Return [x, y] of the center of cell containing provided text 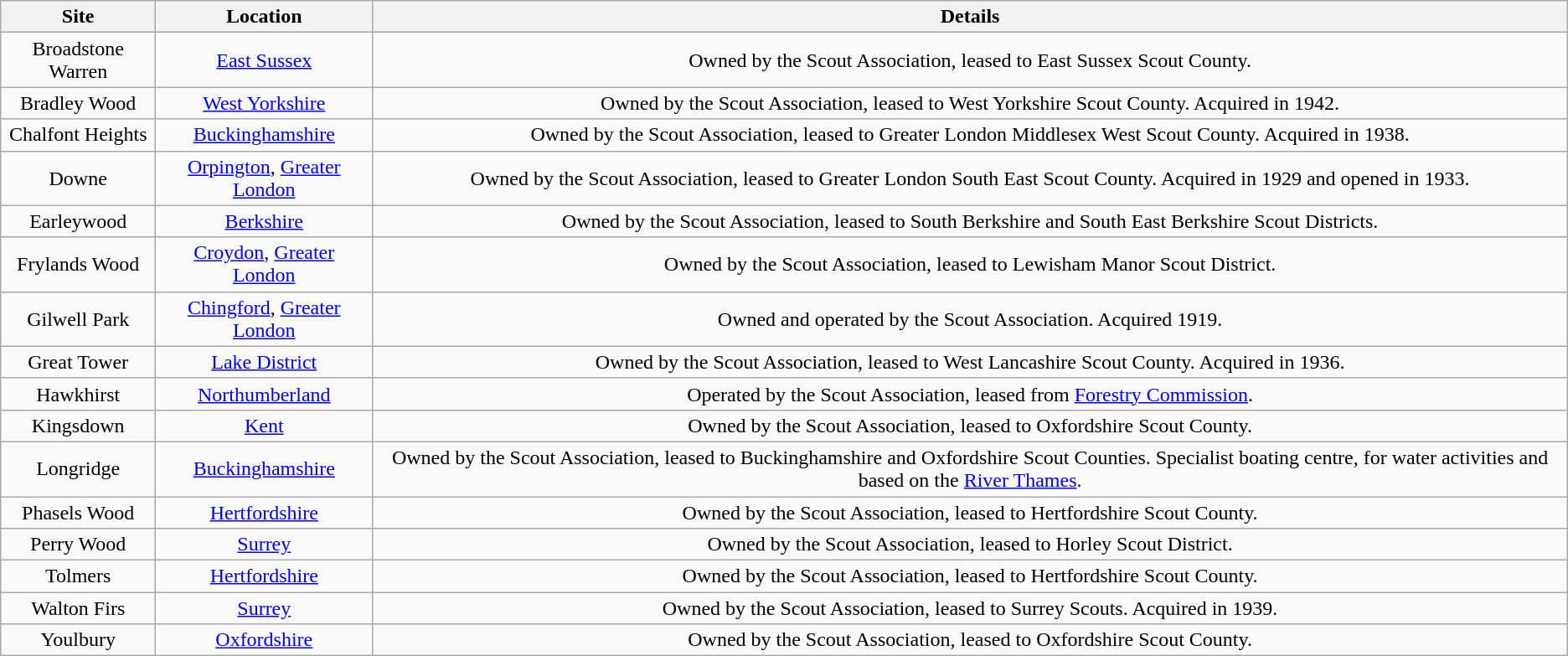
Great Tower [79, 362]
Gilwell Park [79, 318]
Tolmers [79, 576]
West Yorkshire [265, 103]
Owned by the Scout Association, leased to Horley Scout District. [970, 545]
Kent [265, 426]
Owned by the Scout Association, leased to Lewisham Manor Scout District. [970, 265]
Owned by the Scout Association, leased to East Sussex Scout County. [970, 60]
Phasels Wood [79, 512]
Owned by the Scout Association, leased to West Yorkshire Scout County. Acquired in 1942. [970, 103]
Location [265, 17]
Details [970, 17]
Owned by the Scout Association, leased to Greater London South East Scout County. Acquired in 1929 and opened in 1933. [970, 178]
Lake District [265, 362]
East Sussex [265, 60]
Orpington, Greater London [265, 178]
Frylands Wood [79, 265]
Berkshire [265, 221]
Downe [79, 178]
Chingford, Greater London [265, 318]
Croydon, Greater London [265, 265]
Owned by the Scout Association, leased to Surrey Scouts. Acquired in 1939. [970, 608]
Oxfordshire [265, 640]
Site [79, 17]
Perry Wood [79, 545]
Operated by the Scout Association, leased from Forestry Commission. [970, 394]
Earleywood [79, 221]
Walton Firs [79, 608]
Youlbury [79, 640]
Kingsdown [79, 426]
Northumberland [265, 394]
Owned by the Scout Association, leased to Greater London Middlesex West Scout County. Acquired in 1938. [970, 135]
Hawkhirst [79, 394]
Bradley Wood [79, 103]
Broadstone Warren [79, 60]
Owned by the Scout Association, leased to West Lancashire Scout County. Acquired in 1936. [970, 362]
Owned and operated by the Scout Association. Acquired 1919. [970, 318]
Longridge [79, 469]
Chalfont Heights [79, 135]
Owned by the Scout Association, leased to South Berkshire and South East Berkshire Scout Districts. [970, 221]
